Scan for the cell matching the given text and deliver its [X, Y] coordinate at center. 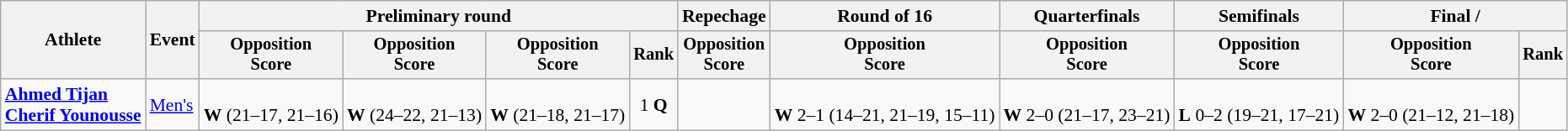
Semifinals [1260, 16]
L 0–2 (19–21, 17–21) [1260, 104]
W (21–18, 21–17) [557, 104]
W (24–22, 21–13) [414, 104]
Final / [1455, 16]
Round of 16 [885, 16]
W 2–0 (21–12, 21–18) [1431, 104]
Ahmed TijanCherif Younousse [73, 104]
W 2–0 (21–17, 23–21) [1087, 104]
Repechage [724, 16]
1 Q [653, 104]
Quarterfinals [1087, 16]
Preliminary round [439, 16]
W 2–1 (14–21, 21–19, 15–11) [885, 104]
Event [173, 40]
Men's [173, 104]
W (21–17, 21–16) [271, 104]
Athlete [73, 40]
